Pinpoint the cell where the given text exists, returning its (x, y) midpoint coordinate. 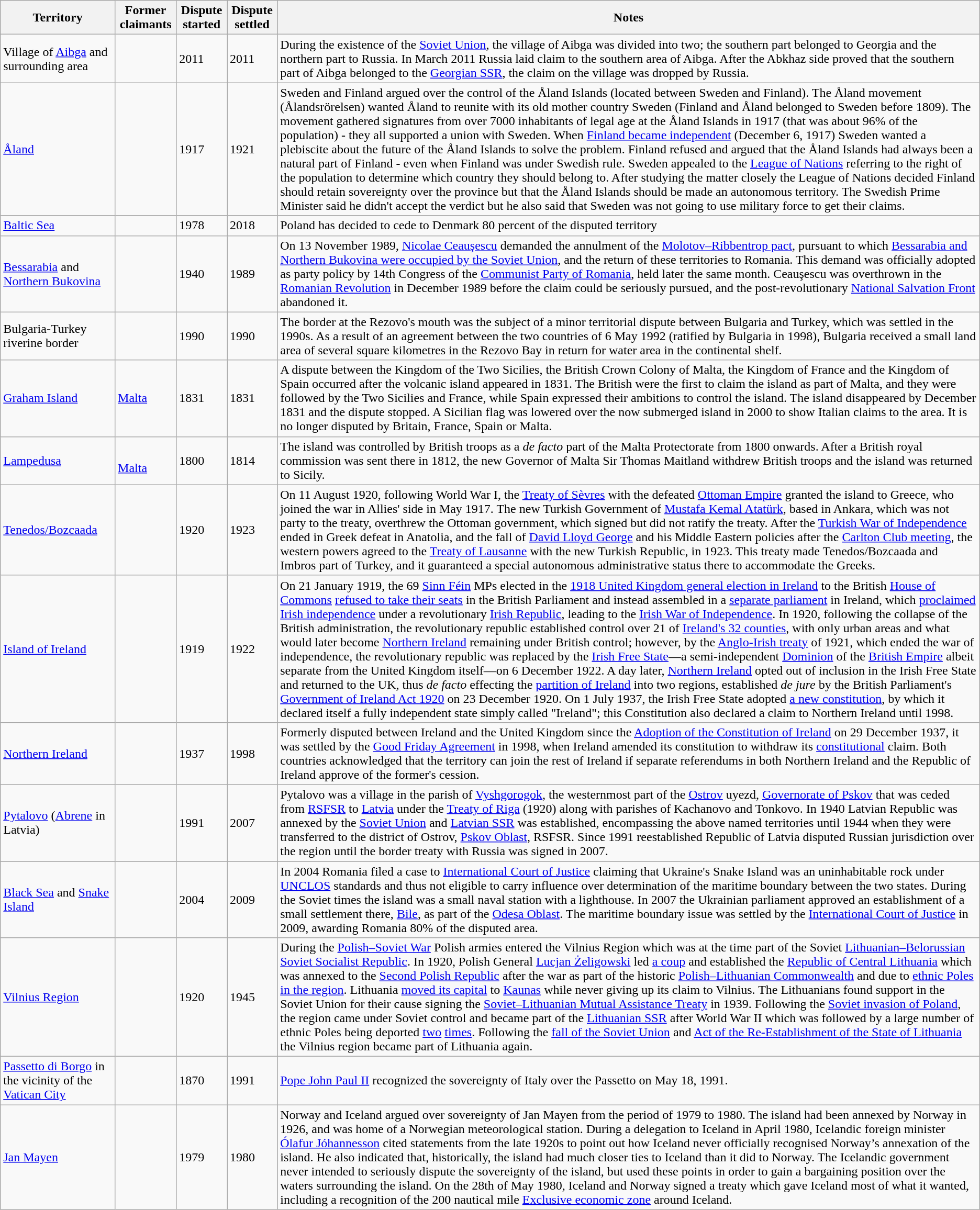
2007 (252, 823)
1814 (252, 461)
1945 (252, 998)
Dispute settled (252, 18)
2009 (252, 900)
Black Sea and Snake Island (58, 900)
Bulgaria-Turkey riverine border (58, 336)
1870 (202, 1081)
Bessarabia and Northern Bukovina (58, 274)
1923 (252, 530)
Dispute started (202, 18)
1940 (202, 274)
1922 (252, 649)
1937 (202, 754)
Territory (58, 18)
Passetto di Borgo in the vicinity of the Vatican City (58, 1081)
1980 (252, 1157)
Island of Ireland (58, 649)
Lampedusa (58, 461)
1989 (252, 274)
Tenedos/Bozcaada (58, 530)
Notes (629, 18)
2004 (202, 900)
Northern Ireland (58, 754)
Pytalovo (Abrene in Latvia) (58, 823)
1919 (202, 649)
Village of Aibga and surrounding area (58, 59)
Baltic Sea (58, 226)
2018 (252, 226)
Former claimants (146, 18)
1921 (252, 149)
1978 (202, 226)
Pope John Paul II recognized the sovereignty of Italy over the Passetto on May 18, 1991. (629, 1081)
Poland has decided to cede to Denmark 80 percent of the disputed territory (629, 226)
Åland (58, 149)
1979 (202, 1157)
Vilnius Region (58, 998)
1998 (252, 754)
1800 (202, 461)
1917 (202, 149)
Graham Island (58, 398)
Jan Mayen (58, 1157)
